Identify which cell holds the provided text, then report its (x, y) central coordinate. 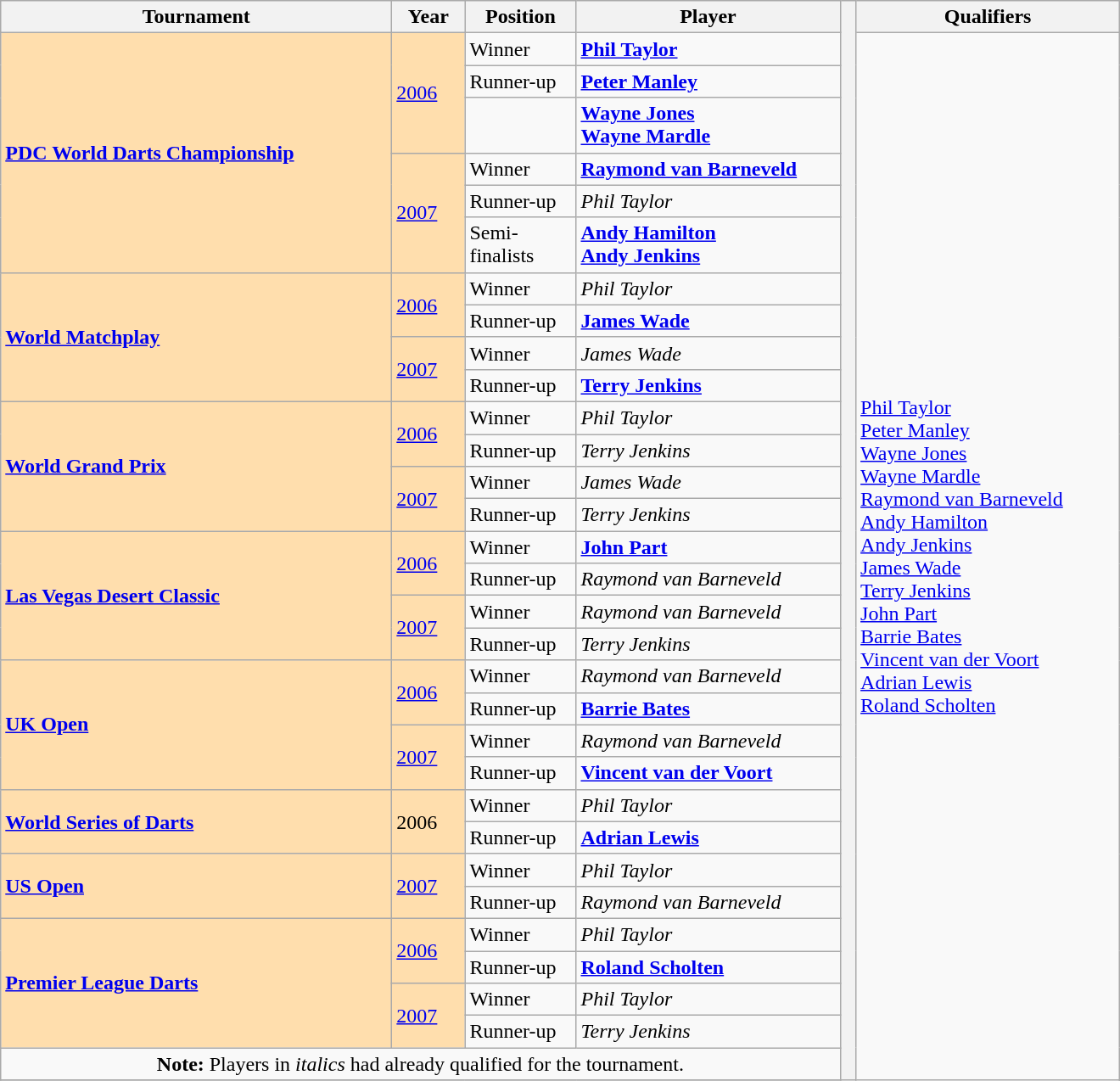
Premier League Darts (197, 983)
Adrian Lewis (708, 837)
World Matchplay (197, 337)
Tournament (197, 17)
Barrie Bates (708, 709)
Wayne Jones Wayne Mardle (708, 126)
Semi-finalists (521, 244)
Year (428, 17)
UK Open (197, 725)
Roland Scholten (708, 966)
Vincent van der Voort (708, 773)
Las Vegas Desert Classic (197, 596)
Position (521, 17)
World Grand Prix (197, 466)
PDC World Darts Championship (197, 153)
Andy Hamilton Andy Jenkins (708, 244)
Player (708, 17)
US Open (197, 886)
World Series of Darts (197, 821)
Peter Manley (708, 81)
Qualifiers (988, 17)
Note: Players in italics had already qualified for the tournament. (421, 1064)
John Part (708, 547)
